Search for the cell housing the specified text and yield its [X, Y] center coordinate. 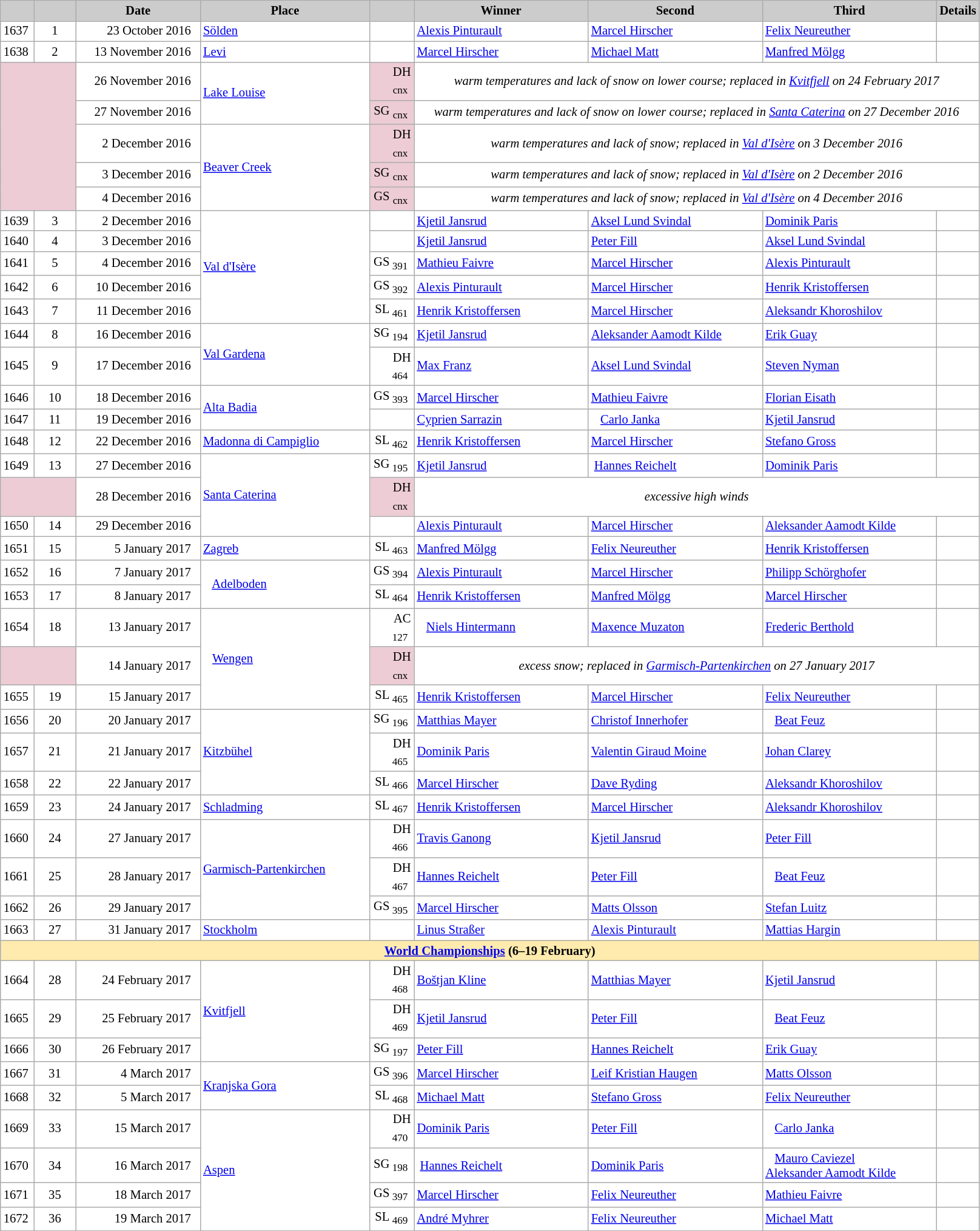
32 [55, 1097]
1640 [17, 241]
18 March 2017 [138, 1194]
26 November 2016 [138, 81]
SL 467 [392, 807]
Leif Kristian Haugen [676, 1074]
1647 [17, 419]
Date [138, 10]
2 [55, 52]
Beaver Creek [285, 167]
18 [55, 627]
1645 [17, 366]
Alta Badia [285, 408]
10 [55, 397]
Cyprien Sarrazin [501, 419]
1656 [17, 721]
34 [55, 1165]
1665 [17, 1018]
1639 [17, 221]
6 [55, 288]
Kranjska Gora [285, 1086]
28 December 2016 [138, 496]
14 January 2017 [138, 666]
1659 [17, 807]
Florian Eisath [849, 397]
Dave Ryding [676, 783]
19 [55, 696]
Madonna di Campiglio [285, 442]
DH 470 [392, 1128]
20 January 2017 [138, 721]
13 November 2016 [138, 52]
warm temperatures and lack of snow on lower course; replaced in Kvitfjell on 24 February 2017 [696, 81]
Christof Innerhofer [676, 721]
Niels Hintermann [501, 627]
1644 [17, 335]
1637 [17, 31]
13 January 2017 [138, 627]
1657 [17, 752]
Maxence Muzaton [676, 627]
30 [55, 1050]
16 [55, 572]
Second [676, 10]
10 December 2016 [138, 288]
1670 [17, 1165]
Aspen [285, 1170]
1668 [17, 1097]
7 January 2017 [138, 572]
24 January 2017 [138, 807]
22 December 2016 [138, 442]
21 January 2017 [138, 752]
29 December 2016 [138, 526]
18 December 2016 [138, 397]
Garmisch-Partenkirchen [285, 869]
28 [55, 979]
SL 466 [392, 783]
Schladming [285, 807]
SG 197 [392, 1050]
1650 [17, 526]
27 December 2016 [138, 466]
31 January 2017 [138, 930]
12 [55, 442]
1667 [17, 1074]
GS 392 [392, 288]
warm temperatures and lack of snow; replaced in Val d'Isère on 2 December 2016 [696, 175]
33 [55, 1128]
15 [55, 548]
warm temperatures and lack of snow; replaced in Val d'Isère on 4 December 2016 [696, 198]
warm temperatures and lack of snow; replaced in Val d'Isère on 3 December 2016 [696, 143]
Val d'Isère [285, 267]
SG 196 [392, 721]
1655 [17, 696]
15 March 2017 [138, 1128]
Kvitfjell [285, 1011]
1651 [17, 548]
GS 397 [392, 1194]
35 [55, 1194]
15 January 2017 [138, 696]
SL 463 [392, 548]
World Championships (6–19 February) [490, 951]
excessive high winds [696, 496]
1652 [17, 572]
Johan Clarey [849, 752]
1653 [17, 596]
GS 391 [392, 263]
Boštjan Kline [501, 979]
Levi [285, 52]
SL 469 [392, 1218]
29 [55, 1018]
4 March 2017 [138, 1074]
29 January 2017 [138, 908]
1642 [17, 288]
1660 [17, 838]
Kitzbühel [285, 752]
19 December 2016 [138, 419]
Philipp Schörghofer [849, 572]
SL 468 [392, 1097]
1666 [17, 1050]
1663 [17, 930]
31 [55, 1074]
Details [958, 10]
Frederic Berthold [849, 627]
Val Gardena [285, 354]
1664 [17, 979]
Place [285, 10]
16 March 2017 [138, 1165]
1649 [17, 466]
25 [55, 876]
20 [55, 721]
Lake Louise [285, 93]
Travis Ganong [501, 838]
1654 [17, 627]
GS 395 [392, 908]
Steven Nyman [849, 366]
Linus Straßer [501, 930]
1648 [17, 442]
GS cnx [392, 198]
excess snow; replaced in Garmisch-Partenkirchen on 27 January 2017 [696, 666]
SG 195 [392, 466]
SL 465 [392, 696]
14 [55, 526]
Wengen [285, 658]
1669 [17, 1128]
7 [55, 311]
23 October 2016 [138, 31]
GS 393 [392, 397]
AC 127 [392, 627]
SL 462 [392, 442]
GS 394 [392, 572]
DH 467 [392, 876]
8 January 2017 [138, 596]
DH 465 [392, 752]
1641 [17, 263]
16 December 2016 [138, 335]
DH 466 [392, 838]
11 December 2016 [138, 311]
Valentin Giraud Moine [676, 752]
1672 [17, 1218]
Sölden [285, 31]
1662 [17, 908]
5 January 2017 [138, 548]
SG 198 [392, 1165]
36 [55, 1218]
27 [55, 930]
Santa Caterina [285, 495]
26 [55, 908]
Winner [501, 10]
1 [55, 31]
DH 468 [392, 979]
SG 194 [392, 335]
13 [55, 466]
22 [55, 783]
17 [55, 596]
DH 464 [392, 366]
warm temperatures and lack of snow on lower course; replaced in Santa Caterina on 27 December 2016 [696, 112]
1661 [17, 876]
24 [55, 838]
25 February 2017 [138, 1018]
8 [55, 335]
21 [55, 752]
Adelboden [285, 584]
Zagreb [285, 548]
4 [55, 241]
27 November 2016 [138, 112]
17 December 2016 [138, 366]
Max Franz [501, 366]
Mauro Caviezel Aleksander Aamodt Kilde [849, 1165]
19 March 2017 [138, 1218]
26 February 2017 [138, 1050]
DH 469 [392, 1018]
24 February 2017 [138, 979]
SL 461 [392, 311]
Mattias Hargin [849, 930]
GS 396 [392, 1074]
5 [55, 263]
22 January 2017 [138, 783]
1643 [17, 311]
Third [849, 10]
11 [55, 419]
5 March 2017 [138, 1097]
André Myhrer [501, 1218]
Stefan Luitz [849, 908]
27 January 2017 [138, 838]
28 January 2017 [138, 876]
3 [55, 221]
1671 [17, 1194]
1658 [17, 783]
23 [55, 807]
9 [55, 366]
1638 [17, 52]
Stockholm [285, 930]
SL 464 [392, 596]
1646 [17, 397]
